For the text-containing cell, return its midpoint in (X, Y) coordinate format. 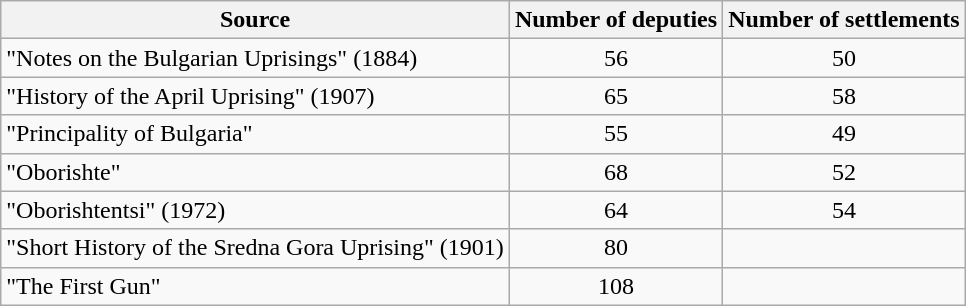
"Oborishte" (256, 172)
"The First Gun" (256, 286)
"Notes on the Bulgarian Uprisings" (1884) (256, 58)
50 (844, 58)
Source (256, 20)
64 (616, 210)
56 (616, 58)
55 (616, 134)
Number of deputies (616, 20)
"History of the April Uprising" (1907) (256, 96)
49 (844, 134)
54 (844, 210)
80 (616, 248)
Number of settlements (844, 20)
"Principality of Bulgaria" (256, 134)
65 (616, 96)
68 (616, 172)
52 (844, 172)
"Short History of the Sredna Gora Uprising" (1901) (256, 248)
58 (844, 96)
108 (616, 286)
"Oborishtentsi" (1972) (256, 210)
